Scan for the cell matching the given text and deliver its [x, y] coordinate at center. 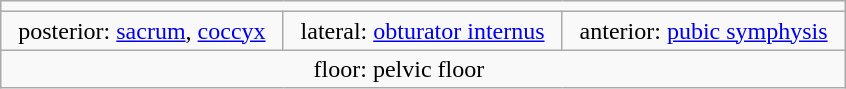
anterior: pubic symphysis [704, 31]
posterior: sacrum, coccyx [142, 31]
lateral: obturator internus [422, 31]
floor: pelvic floor [423, 69]
